Return [X, Y] of the center of cell containing provided text 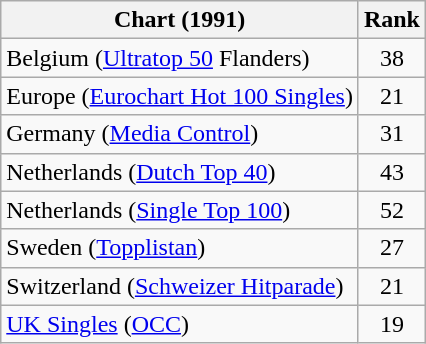
Belgium (Ultratop 50 Flanders) [180, 58]
31 [392, 134]
Switzerland (Schweizer Hitparade) [180, 286]
Netherlands (Single Top 100) [180, 210]
Rank [392, 20]
19 [392, 324]
Chart (1991) [180, 20]
38 [392, 58]
Europe (Eurochart Hot 100 Singles) [180, 96]
Germany (Media Control) [180, 134]
43 [392, 172]
Netherlands (Dutch Top 40) [180, 172]
52 [392, 210]
UK Singles (OCC) [180, 324]
Sweden (Topplistan) [180, 248]
27 [392, 248]
